Pinpoint the cell where the given text exists, returning its [x, y] midpoint coordinate. 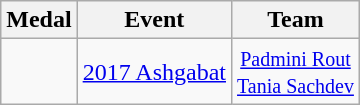
Padmini RoutTania Sachdev [296, 72]
2017 Ashgabat [154, 72]
Medal [39, 20]
Team [296, 20]
Event [154, 20]
